Pinpoint the cell where the given text exists, returning its (X, Y) midpoint coordinate. 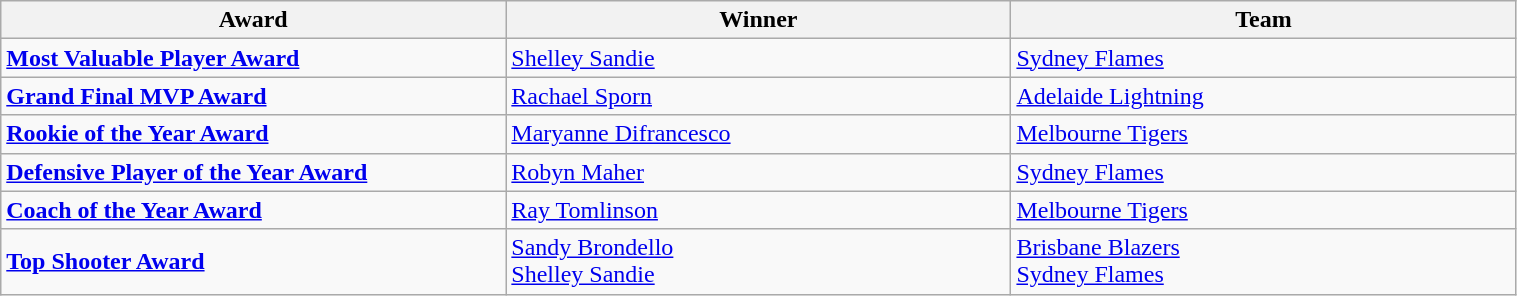
Team (1264, 20)
Grand Final MVP Award (254, 96)
Award (254, 20)
Sandy BrondelloShelley Sandie (758, 262)
Coach of the Year Award (254, 210)
Adelaide Lightning (1264, 96)
Rachael Sporn (758, 96)
Robyn Maher (758, 172)
Defensive Player of the Year Award (254, 172)
Maryanne Difrancesco (758, 134)
Rookie of the Year Award (254, 134)
Ray Tomlinson (758, 210)
Top Shooter Award (254, 262)
Most Valuable Player Award (254, 58)
Shelley Sandie (758, 58)
Brisbane BlazersSydney Flames (1264, 262)
Winner (758, 20)
